Scan for the cell matching the given text and deliver its [x, y] coordinate at center. 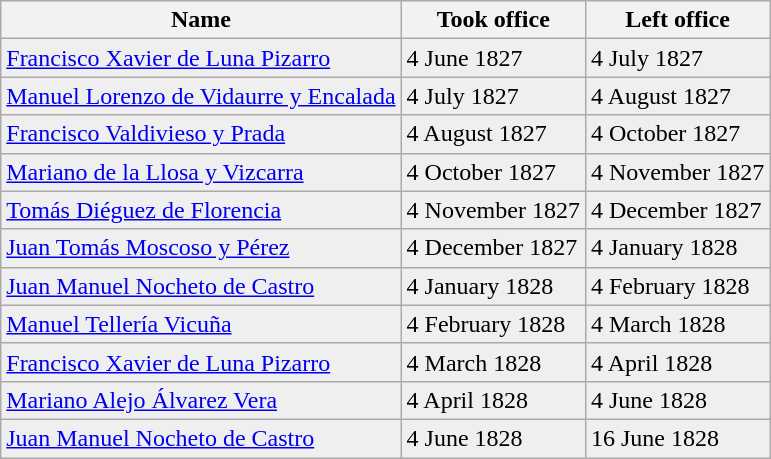
Manuel Tellería Vicuña [201, 324]
Tomás Diéguez de Florencia [201, 210]
Francisco Valdivieso y Prada [201, 134]
16 June 1828 [677, 438]
Took office [493, 20]
Juan Tomás Moscoso y Pérez [201, 248]
Mariano de la Llosa y Vizcarra [201, 172]
Left office [677, 20]
Mariano Alejo Álvarez Vera [201, 400]
Name [201, 20]
Manuel Lorenzo de Vidaurre y Encalada [201, 96]
4 June 1827 [493, 58]
